Provide the (X, Y) coordinate of the cell's center where the given text is located.  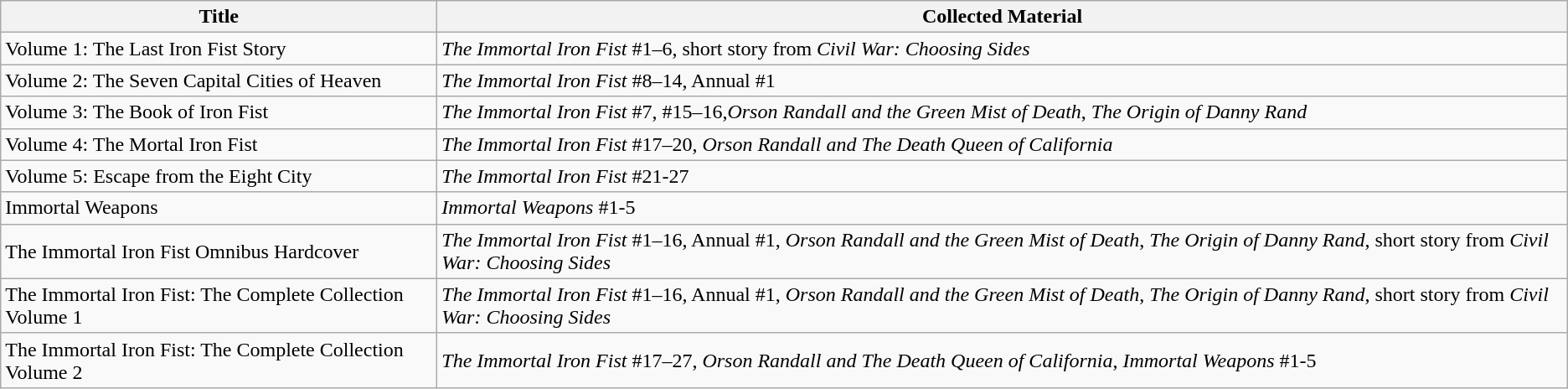
Title (219, 17)
Volume 1: The Last Iron Fist Story (219, 49)
The Immortal Iron Fist #21-27 (1002, 176)
The Immortal Iron Fist Omnibus Hardcover (219, 252)
Volume 3: The Book of Iron Fist (219, 112)
The Immortal Iron Fist #1–6, short story from Civil War: Choosing Sides (1002, 49)
Volume 2: The Seven Capital Cities of Heaven (219, 80)
The Immortal Iron Fist #8–14, Annual #1 (1002, 80)
The Immortal Iron Fist: The Complete Collection Volume 2 (219, 360)
The Immortal Iron Fist #7, #15–16,Orson Randall and the Green Mist of Death, The Origin of Danny Rand (1002, 112)
Volume 5: Escape from the Eight City (219, 176)
Volume 4: The Mortal Iron Fist (219, 144)
Immortal Weapons (219, 208)
The Immortal Iron Fist: The Complete Collection Volume 1 (219, 305)
Immortal Weapons #1-5 (1002, 208)
Collected Material (1002, 17)
The Immortal Iron Fist #17–27, Orson Randall and The Death Queen of California, Immortal Weapons #1-5 (1002, 360)
The Immortal Iron Fist #17–20, Orson Randall and The Death Queen of California (1002, 144)
